Output the [x, y] coordinate of the center of the cell containing the given text.  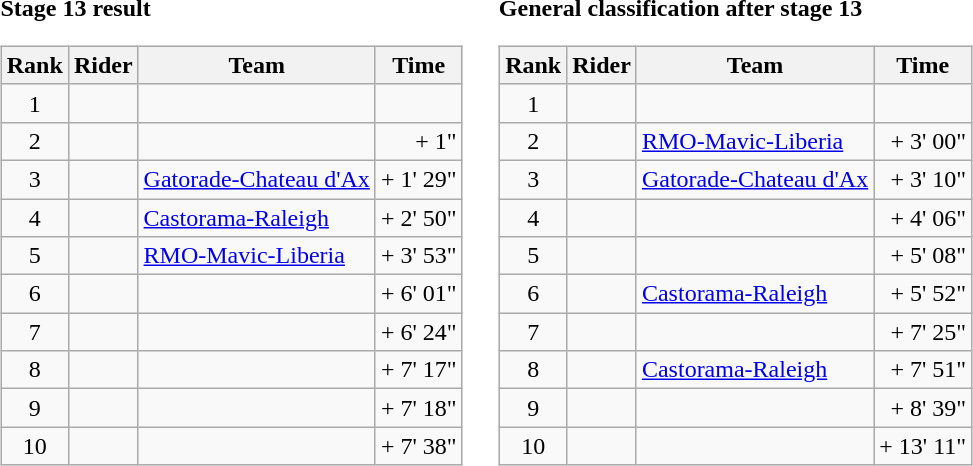
+ 3' 10" [923, 179]
+ 5' 52" [923, 294]
+ 3' 00" [923, 141]
+ 7' 51" [923, 370]
+ 7' 38" [418, 446]
+ 7' 18" [418, 408]
+ 3' 53" [418, 256]
+ 1' 29" [418, 179]
+ 4' 06" [923, 217]
+ 2' 50" [418, 217]
+ 6' 01" [418, 294]
+ 7' 17" [418, 370]
+ 8' 39" [923, 408]
+ 7' 25" [923, 332]
+ 1" [418, 141]
+ 5' 08" [923, 256]
+ 6' 24" [418, 332]
+ 13' 11" [923, 446]
